For the text-containing cell, return its midpoint in [x, y] coordinate format. 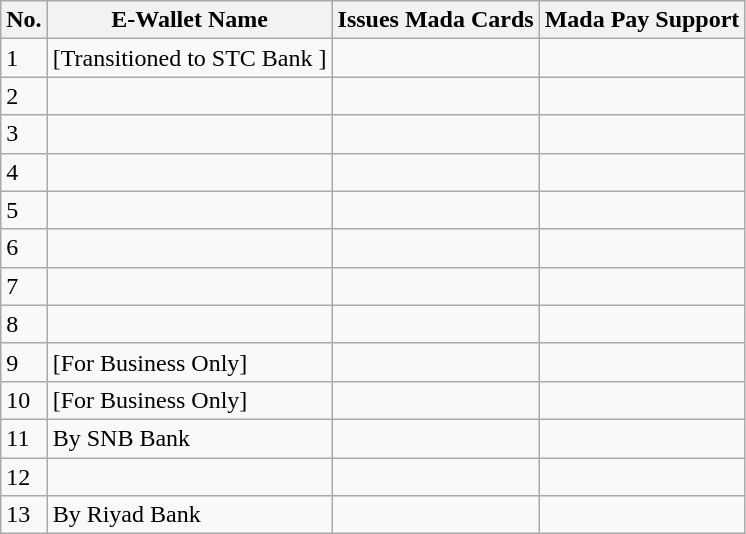
9 [24, 362]
12 [24, 477]
11 [24, 438]
7 [24, 286]
1 [24, 58]
8 [24, 324]
6 [24, 248]
4 [24, 172]
Issues Mada Cards [436, 20]
5 [24, 210]
Mada Pay Support [642, 20]
3 [24, 134]
By Riyad Bank [190, 515]
2 [24, 96]
By SNB Bank [190, 438]
13 [24, 515]
10 [24, 400]
E-Wallet Name [190, 20]
[Transitioned to STC Bank ] [190, 58]
No. [24, 20]
